Output the [X, Y] coordinate of the center of the cell containing the given text.  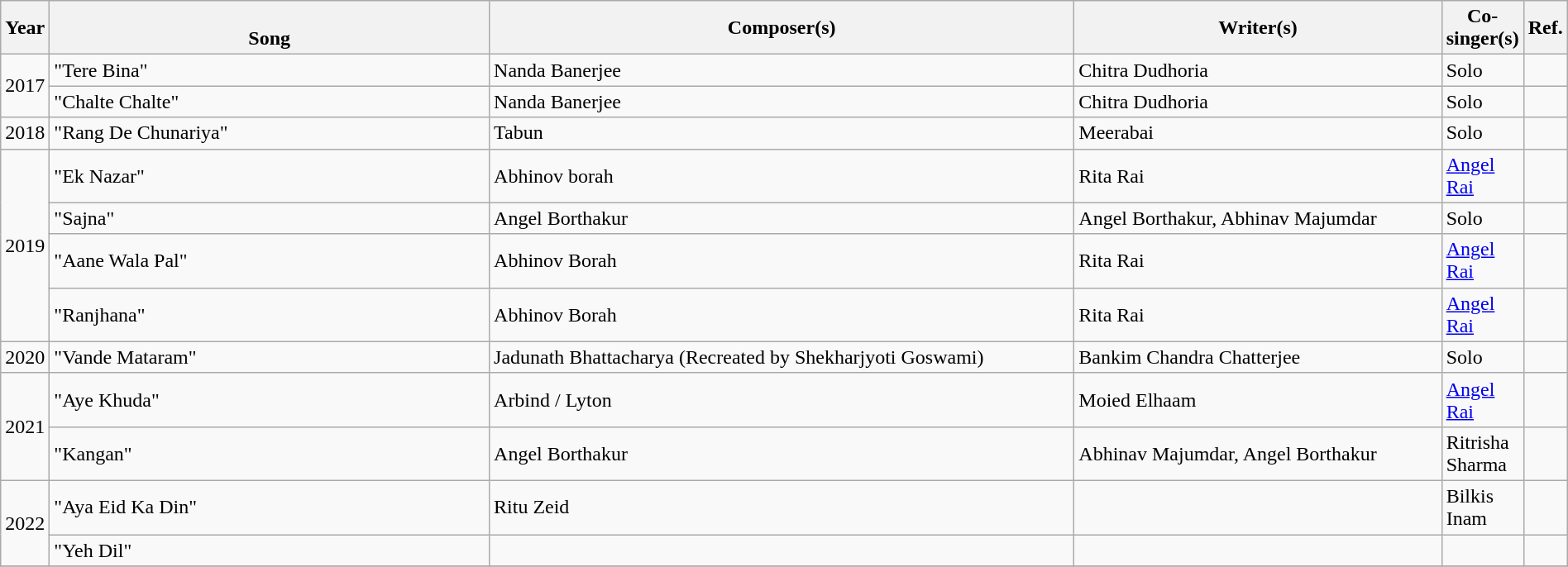
Writer(s) [1258, 28]
"Tere Bina" [270, 70]
"Aye Khuda" [270, 400]
"Kangan" [270, 453]
Bilkis Inam [1482, 507]
"Aya Eid Ka Din" [270, 507]
2020 [25, 357]
"Yeh Dil" [270, 550]
2021 [25, 426]
Year [25, 28]
Co-singer(s) [1482, 28]
Abhinav Majumdar, Angel Borthakur [1258, 453]
Jadunath Bhattacharya (Recreated by Shekharjyoti Goswami) [782, 357]
Song [270, 28]
Ritrisha Sharma [1482, 453]
"Ek Nazar" [270, 175]
"Chalte Chalte" [270, 102]
2017 [25, 86]
"Rang De Chunariya" [270, 133]
Meerabai [1258, 133]
Ritu Zeid [782, 507]
Ref. [1545, 28]
Composer(s) [782, 28]
2019 [25, 245]
Abhinov borah [782, 175]
"Vande Mataram" [270, 357]
Bankim Chandra Chatterjee [1258, 357]
Angel Borthakur, Abhinav Majumdar [1258, 218]
Tabun [782, 133]
2018 [25, 133]
Arbind / Lyton [782, 400]
"Sajna" [270, 218]
"Ranjhana" [270, 314]
2022 [25, 522]
"Aane Wala Pal" [270, 261]
Moied Elhaam [1258, 400]
